Locate the cell with the specified text and output its (X, Y) center coordinate. 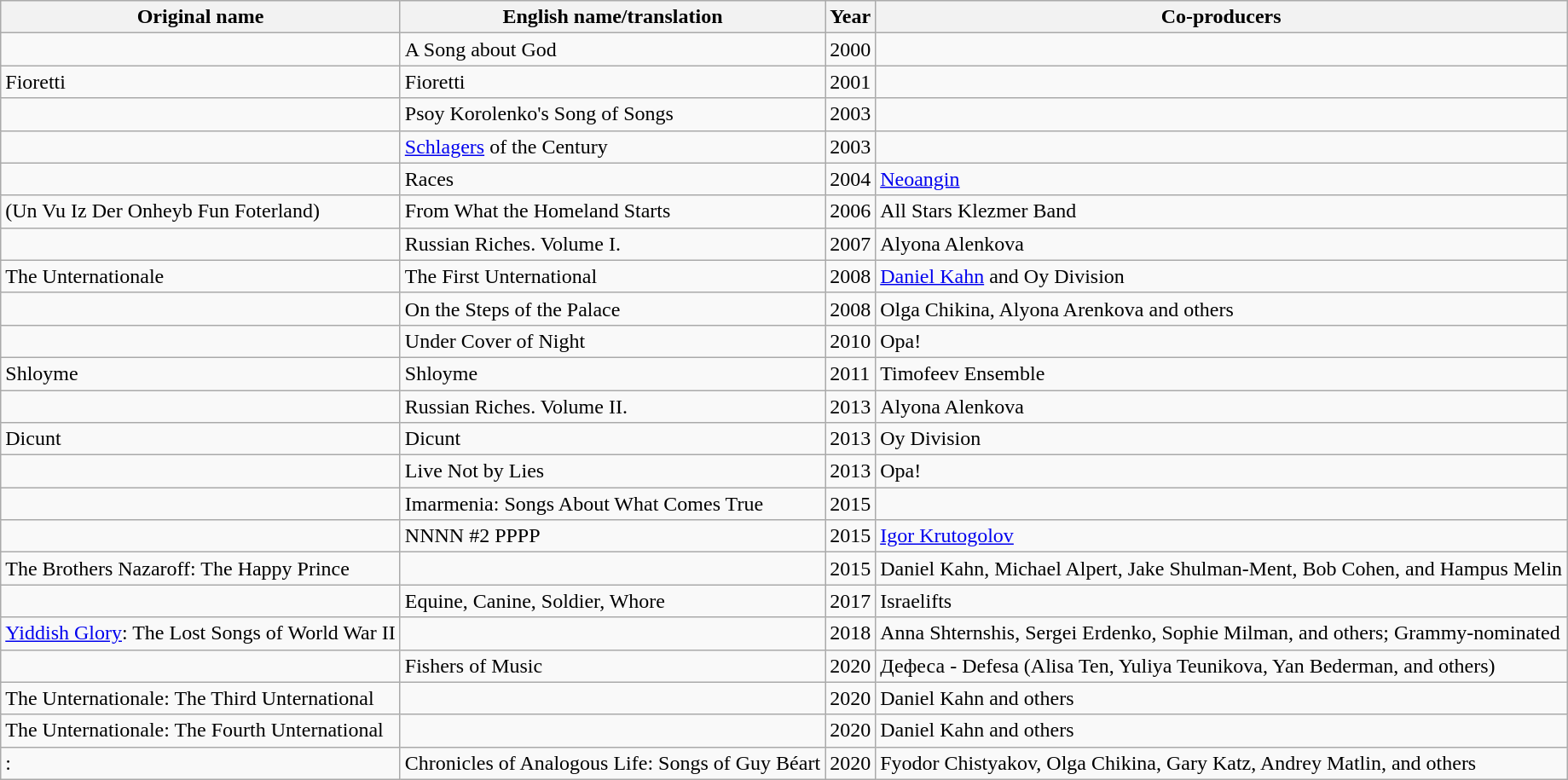
Oy Division (1221, 439)
From What the Homeland Starts (612, 211)
NNNN #2 PPPP (612, 536)
Neoangin (1221, 179)
: (201, 763)
Races (612, 179)
Imarmenia: Songs About What Comes True (612, 504)
Original name (201, 17)
A Song about God (612, 49)
Equine, Canine, Soldier, Whore (612, 601)
Russian Riches. Volume II. (612, 407)
Yiddish Glory: The Lost Songs of World War II (201, 633)
Olga Chikina, Alyona Arenkova and others (1221, 309)
2010 (851, 341)
Igor Krutogolov (1221, 536)
2018 (851, 633)
Psoy Korolenko's Song of Songs (612, 114)
2004 (851, 179)
On the Steps of the Palace (612, 309)
The Brothers Nazaroff: The Happy Prince (201, 569)
Russian Riches. Volume I. (612, 244)
The Unternationale: The Third Unternational (201, 698)
The First Unternational (612, 276)
Anna Shternshis, Sergei Erdenko, Sophie Milman, and others; Grammy-nominated (1221, 633)
2006 (851, 211)
Fyodor Chistyakov, Olga Chikina, Gary Katz, Andrey Matlin, and others (1221, 763)
English name/translation (612, 17)
Daniel Kahn and Oy Division (1221, 276)
Under Cover of Night (612, 341)
Chronicles of Analogous Life: Songs of Guy Béart (612, 763)
Schlagers of the Century (612, 147)
Дефеса - Defesa (Alisa Ten, Yuliya Teunikova, Yan Bederman, and others) (1221, 666)
2011 (851, 373)
Year (851, 17)
Daniel Kahn, Michael Alpert, Jake Shulman-Ment, Bob Cohen, and Hampus Melin (1221, 569)
Timofeev Ensemble (1221, 373)
2007 (851, 244)
The Unternationale: The Fourth Unternational (201, 731)
(Un Vu Iz Der Onheyb Fun Foterland) (201, 211)
Israelifts (1221, 601)
2001 (851, 82)
Co-producers (1221, 17)
Live Not by Lies (612, 471)
All Stars Klezmer Band (1221, 211)
2000 (851, 49)
The Unternationale (201, 276)
2017 (851, 601)
Fishers of Music (612, 666)
